From the cell containing the given text, extract its center point as (X, Y) coordinate. 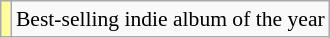
Best-selling indie album of the year (170, 19)
